Search for the cell housing the specified text and yield its [x, y] center coordinate. 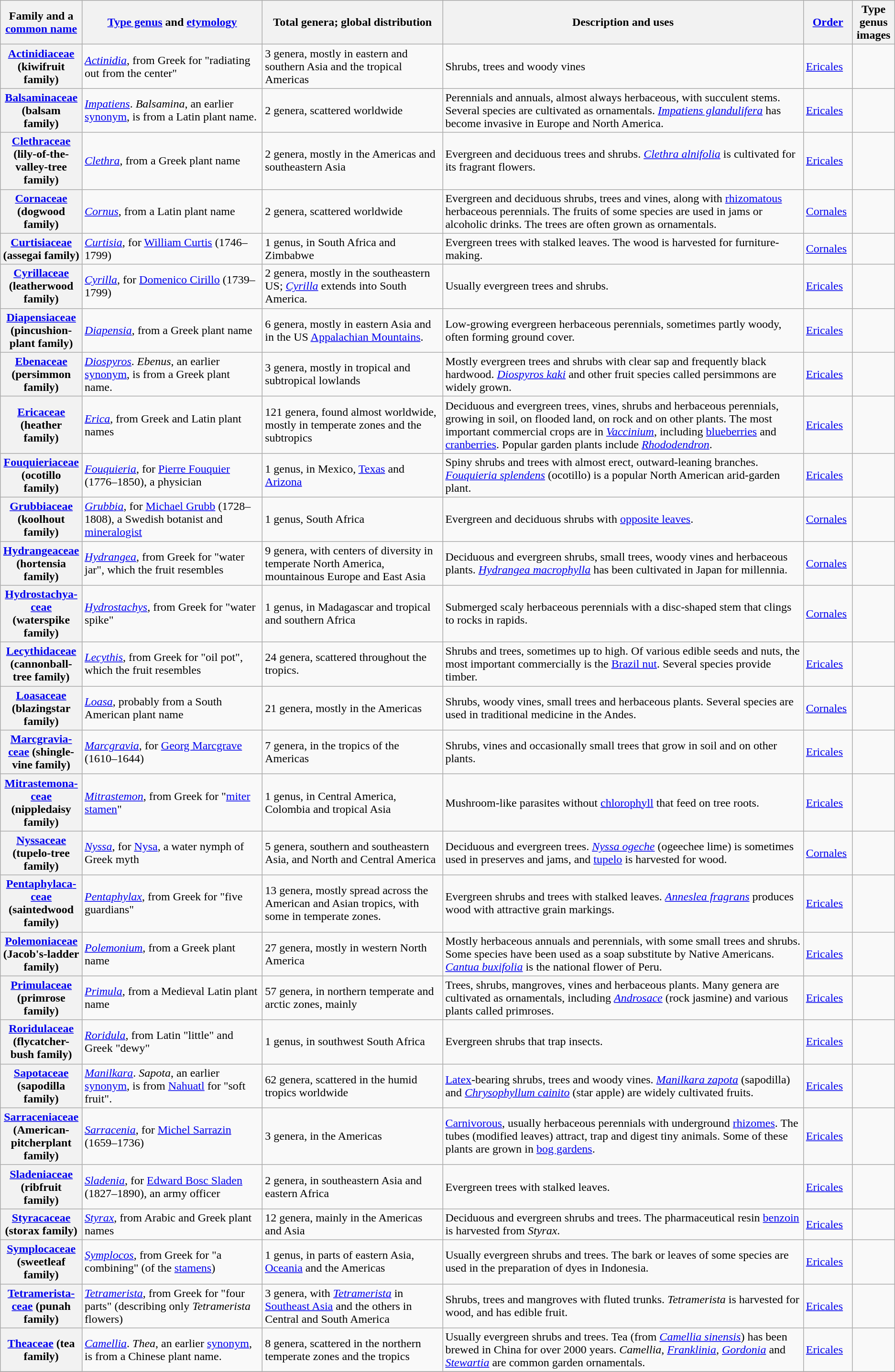
Symplocaceae (sweetleaf family) [41, 1262]
Fouquieria­ceae (ocotillo family) [41, 475]
8 genera, scattered in the northern temperate zones and the tropics [353, 1350]
Sapotaceae (sapodilla family) [41, 1086]
6 genera, mostly in eastern Asia and in the US Appalachian Mountains. [353, 330]
Type genus images [873, 22]
Evergreen trees with stalked leaves. The wood is harvested for furniture-making. [623, 248]
Deciduous and evergreen trees. Nyssa ogeche (ogeechee lime) is sometimes used in preserves and jams, and tupelo is harvested for wood. [623, 853]
Diapensia, from a Greek plant name [172, 330]
Submerged scaly herbaceous perennials with a disc-shaped stem that clings to rocks in rapids. [623, 614]
9 genera, with centers of diversity in temperate North America, mountainous Europe and East Asia [353, 563]
Type genus and etymology [172, 22]
1 genus, in Central America, Colombia and tropical Asia [353, 803]
Fouquieria, for Pierre Fouquier (1776–1850), a physician [172, 475]
1 genus, in parts of eastern Asia, Oceania and the Americas [353, 1262]
1 genus, South Africa [353, 519]
Low-growing evergreen herbaceous perennials, sometimes partly woody, often forming ground cover. [623, 330]
Cornaceae (dogwood family) [41, 211]
Polemoniaceae (Jacob's-ladder family) [41, 954]
Hydrostachya­ceae (waterspike family) [41, 614]
Deciduous and evergreen shrubs, small trees, woody vines and herbaceous plants. Hydrangea macrophylla has been cultivated in Japan for millennia. [623, 563]
Usually evergreen shrubs and trees. The bark or leaves of some species are used in the preparation of dyes in Indonesia. [623, 1262]
Shrubs, trees and woody vines [623, 66]
Cornus, from a Latin plant name [172, 211]
13 genera, mostly spread across the American and Asian tropics, with some in temperate zones. [353, 903]
Clethra, from a Greek plant name [172, 161]
1 genus, in southwest South Africa [353, 1042]
Ericaceae (heather family) [41, 424]
7 genera, in the tropics of the Americas [353, 752]
Evergreen shrubs that trap insects. [623, 1042]
Hydrangea­ceae (hortensia family) [41, 563]
57 genera, in northern temperate and arctic zones, mainly [353, 998]
Symplocos, from Greek for "a combining" (of the stamens) [172, 1262]
Marcgravia­ceae (shingle-vine family) [41, 752]
Grubbia, for Michael Grubb (1728–1808), a Swedish botanist and mineralogist [172, 519]
Hydrostachys, from Greek for "water spike" [172, 614]
Mushroom-like parasites without chlorophyll that feed on tree roots. [623, 803]
Erica, from Greek and Latin plant names [172, 424]
2 genera, mostly in the Americas and southeastern Asia [353, 161]
Shrubs, vines and occasionally small trees that grow in soil and on other plants. [623, 752]
Styracaceae (storax family) [41, 1224]
Sarracenia, for Michel Sarrazin (1659–1736) [172, 1136]
Impatiens. Balsamina, an earlier synonym, is from a Latin plant name. [172, 110]
Nyssa, for Nysa, a water nymph of Greek myth [172, 853]
Total genera; global distribution [353, 22]
Cyrillaceae (leatherwood family) [41, 286]
Usually evergreen trees and shrubs. [623, 286]
2 genera, mostly in the southeastern US; Cyrilla extends into South America. [353, 286]
Mitrastemona­ceae (nippledaisy family) [41, 803]
Grubbiaceae (koolhout family) [41, 519]
Roridulaceae (flycatcher-bush family) [41, 1042]
Sladenia, for Edward Bosc Sladen (1827–1890), an army officer [172, 1187]
Primula, from a Medieval Latin plant name [172, 998]
21 genera, mostly in the Americas [353, 708]
Loasaceae (blazingstar family) [41, 708]
Roridula, from Latin "little" and Greek "dewy" [172, 1042]
1 genus, in South Africa and Zimbabwe [353, 248]
Tetramerista­ceae (punah family) [41, 1306]
Balsaminaceae (balsam family) [41, 110]
Evergreen trees with stalked leaves. [623, 1187]
Clethraceae (lily-of-the-valley-tree family) [41, 161]
Deciduous and evergreen shrubs and trees. The pharmaceutical resin benzoin is harvested from Styrax. [623, 1224]
Family and a common name [41, 22]
Manilkara. Sapota, an earlier synonym, is from Nahuatl for "soft fruit". [172, 1086]
Shrubs, woody vines, small trees and herbaceous plants. Several species are used in traditional medicine in the Andes. [623, 708]
Pentaphylaca­ceae (saintedwood family) [41, 903]
Ebenaceae (persimmon family) [41, 374]
Theaceae (tea family) [41, 1350]
Evergreen shrubs and trees with stalked leaves. Anneslea fragrans produces wood with attractive grain markings. [623, 903]
Sladeniaceae (ribfruit family) [41, 1187]
27 genera, mostly in western North America [353, 954]
Evergreen and deciduous shrubs with opposite leaves. [623, 519]
Pentaphylax, from Greek for "five guardians" [172, 903]
Diospyros. Ebenus, an earlier synonym, is from a Greek plant name. [172, 374]
Spiny shrubs and trees with almost erect, outward-leaning branches. Fouquieria splendens (ocotillo) is a popular North American arid-garden plant. [623, 475]
Nyssaceae (tupelo-tree family) [41, 853]
Evergreen and deciduous trees and shrubs. Clethra alnifolia is cultivated for its fragrant flowers. [623, 161]
Tetramerista, from Greek for "four parts" (describing only Tetramerista flowers) [172, 1306]
Cyrilla, for Domenico Cirillo (1739–1799) [172, 286]
3 genera, mostly in tropical and subtropical lowlands [353, 374]
Mitrastemon, from Greek for "miter stamen" [172, 803]
Lecythidaceae (cannonball-tree family) [41, 664]
5 genera, southern and southeastern Asia, and North and Central America [353, 853]
Polemonium, from a Greek plant name [172, 954]
Sarracenia­ceae (American-pitcherplant family) [41, 1136]
Shrubs, trees and mangroves with fluted trunks. Tetramerista is harvested for wood, and has edible fruit. [623, 1306]
Diapensiaceae (pincushion-plant family) [41, 330]
Description and uses [623, 22]
Latex-bearing shrubs, trees and woody vines. Manilkara zapota (sapodilla) and Chrysophyllum cainito (star apple) are widely cultivated fruits. [623, 1086]
Primulaceae (primrose family) [41, 998]
Hydrangea, from Greek for "water jar", which the fruit resembles [172, 563]
Actinidia, from Greek for "radiating out from the center" [172, 66]
Marcgravia, for Georg Marcgrave (1610–1644) [172, 752]
62 genera, scattered in the humid tropics worldwide [353, 1086]
121 genera, found almost worldwide, mostly in temperate zones and the subtropics [353, 424]
Lecythis, from Greek for "oil pot", which the fruit resembles [172, 664]
Curtisiaceae (assegai family) [41, 248]
Curtisia, for William Curtis (1746–1799) [172, 248]
Actinidiaceae (kiwifruit family) [41, 66]
1 genus, in Madagascar and tropical and southern Africa [353, 614]
2 genera, in southeastern Asia and eastern Africa [353, 1187]
1 genus, in Mexico, Texas and Arizona [353, 475]
3 genera, in the Americas [353, 1136]
24 genera, scattered throughout the tropics. [353, 664]
12 genera, mainly in the Americas and Asia [353, 1224]
Styrax, from Arabic and Greek plant names [172, 1224]
Order [828, 22]
3 genera, mostly in eastern and southern Asia and the tropical Americas [353, 66]
Camellia. Thea, an earlier synonym, is from a Chinese plant name. [172, 1350]
Loasa, probably from a South American plant name [172, 708]
3 genera, with Tetramerista in Southeast Asia and the others in Central and South America [353, 1306]
